Return [x, y] of the center of cell containing provided text 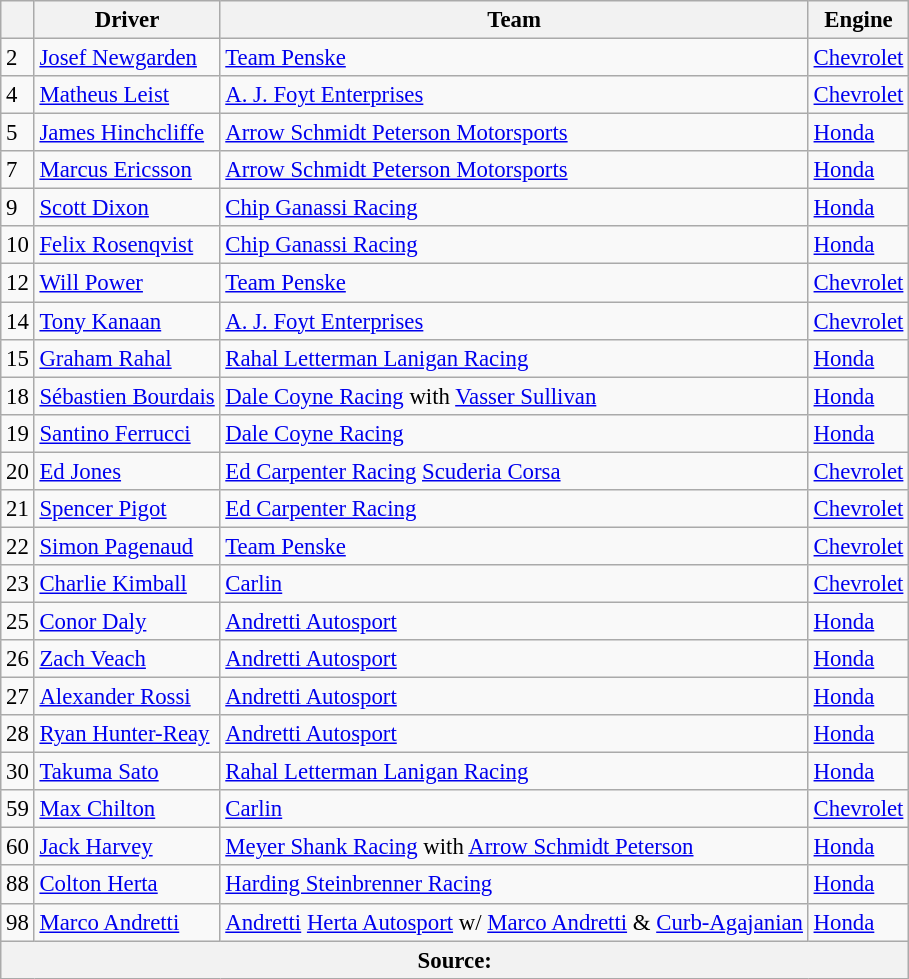
Simon Pagenaud [127, 546]
2 [18, 58]
Conor Daly [127, 621]
9 [18, 208]
14 [18, 321]
Ed Jones [127, 471]
19 [18, 433]
Takuma Sato [127, 772]
Charlie Kimball [127, 584]
Dale Coyne Racing [514, 433]
James Hinchcliffe [127, 133]
20 [18, 471]
Marcus Ericsson [127, 170]
Colton Herta [127, 885]
18 [18, 396]
Marco Andretti [127, 922]
Santino Ferrucci [127, 433]
4 [18, 95]
Source: [455, 960]
Dale Coyne Racing with Vasser Sullivan [514, 396]
5 [18, 133]
60 [18, 847]
15 [18, 358]
26 [18, 659]
59 [18, 809]
Sébastien Bourdais [127, 396]
98 [18, 922]
12 [18, 283]
Jack Harvey [127, 847]
25 [18, 621]
30 [18, 772]
21 [18, 509]
27 [18, 697]
Will Power [127, 283]
Matheus Leist [127, 95]
Team [514, 20]
Engine [858, 20]
Harding Steinbrenner Racing [514, 885]
7 [18, 170]
Meyer Shank Racing with Arrow Schmidt Peterson [514, 847]
Ryan Hunter-Reay [127, 734]
22 [18, 546]
Andretti Herta Autosport w/ Marco Andretti & Curb-Agajanian [514, 922]
Josef Newgarden [127, 58]
Driver [127, 20]
Scott Dixon [127, 208]
Felix Rosenqvist [127, 245]
Graham Rahal [127, 358]
10 [18, 245]
Ed Carpenter Racing [514, 509]
Max Chilton [127, 809]
Ed Carpenter Racing Scuderia Corsa [514, 471]
Zach Veach [127, 659]
88 [18, 885]
Spencer Pigot [127, 509]
23 [18, 584]
28 [18, 734]
Alexander Rossi [127, 697]
Tony Kanaan [127, 321]
